Return (x, y) of the center of cell containing provided text 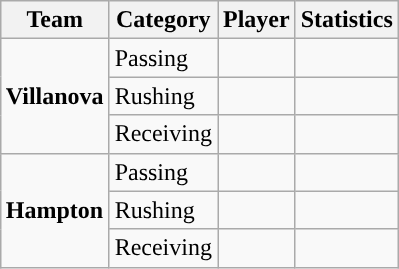
Villanova (54, 96)
Category (163, 20)
Statistics (346, 20)
Team (54, 20)
Player (257, 20)
Hampton (54, 210)
